Capture the cell that displays the provided text and extract its [X, Y] central coordinate. 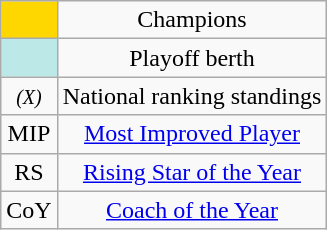
CoY [29, 210]
Champions [192, 20]
Playoff berth [192, 58]
(X) [29, 96]
RS [29, 172]
Most Improved Player [192, 134]
Coach of the Year [192, 210]
Rising Star of the Year [192, 172]
MIP [29, 134]
National ranking standings [192, 96]
